From the cell containing the given text, extract its center point as (X, Y) coordinate. 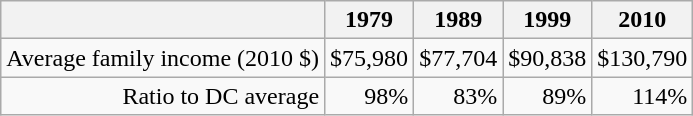
98% (370, 96)
$75,980 (370, 58)
89% (548, 96)
1979 (370, 20)
2010 (642, 20)
Average family income (2010 $) (163, 58)
$130,790 (642, 58)
Ratio to DC average (163, 96)
$90,838 (548, 58)
$77,704 (458, 58)
1989 (458, 20)
83% (458, 96)
1999 (548, 20)
114% (642, 96)
